For the text-containing cell, return its midpoint in (x, y) coordinate format. 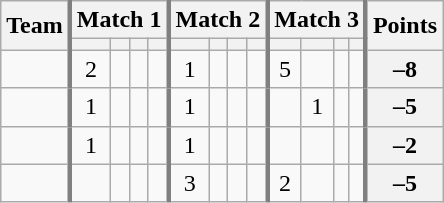
5 (284, 69)
Team (36, 26)
Match 3 (316, 20)
3 (188, 183)
Match 2 (218, 20)
Match 1 (120, 20)
–2 (404, 145)
Points (404, 26)
–8 (404, 69)
